Identify which cell holds the provided text, then report its [x, y] central coordinate. 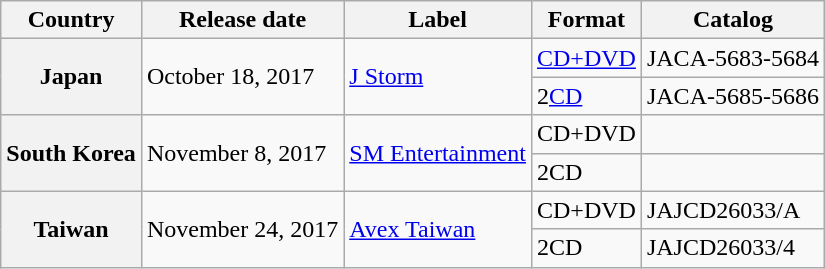
Avex Taiwan [438, 229]
November 8, 2017 [242, 153]
Label [438, 20]
JACA-5683-5684 [732, 58]
JACA-5685-5686 [732, 96]
Japan [72, 77]
Release date [242, 20]
November 24, 2017 [242, 229]
J Storm [438, 77]
Taiwan [72, 229]
SM Entertainment [438, 153]
Country [72, 20]
JAJCD26033/A [732, 210]
South Korea [72, 153]
October 18, 2017 [242, 77]
Format [586, 20]
Catalog [732, 20]
JAJCD26033/4 [732, 248]
